Return the (X, Y) coordinate for the center point of the cell that contains the specified text.  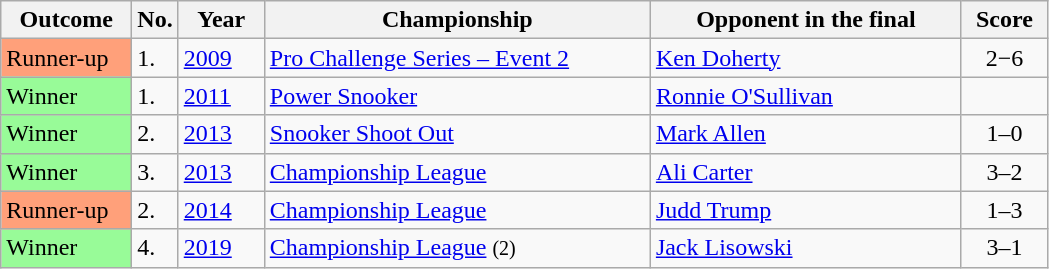
Snooker Shoot Out (457, 134)
Ali Carter (806, 172)
No. (155, 20)
1–0 (1004, 134)
Jack Lisowski (806, 248)
Power Snooker (457, 96)
Championship League (2) (457, 248)
2019 (221, 248)
Mark Allen (806, 134)
2−6 (1004, 58)
2009 (221, 58)
1–3 (1004, 210)
Year (221, 20)
Ken Doherty (806, 58)
Pro Challenge Series – Event 2 (457, 58)
Judd Trump (806, 210)
2014 (221, 210)
Championship (457, 20)
3–2 (1004, 172)
4. (155, 248)
3. (155, 172)
2011 (221, 96)
Score (1004, 20)
Opponent in the final (806, 20)
Outcome (66, 20)
Ronnie O'Sullivan (806, 96)
3–1 (1004, 248)
